Scan for the cell matching the given text and deliver its [X, Y] coordinate at center. 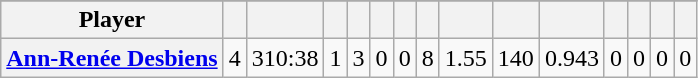
310:38 [285, 58]
Ann-Renée Desbiens [112, 58]
8 [428, 58]
4 [234, 58]
3 [358, 58]
1 [336, 58]
1.55 [466, 58]
Player [112, 20]
140 [516, 58]
0.943 [572, 58]
